Capture the cell that displays the provided text and extract its (X, Y) central coordinate. 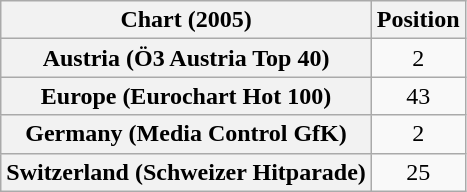
Switzerland (Schweizer Hitparade) (186, 172)
43 (418, 96)
25 (418, 172)
Europe (Eurochart Hot 100) (186, 96)
Position (418, 20)
Austria (Ö3 Austria Top 40) (186, 58)
Chart (2005) (186, 20)
Germany (Media Control GfK) (186, 134)
